Return (x, y) of the center of cell containing provided text 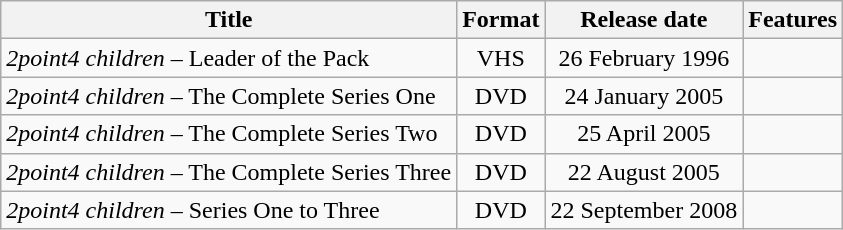
2point4 children – The Complete Series One (229, 96)
2point4 children – Leader of the Pack (229, 58)
24 January 2005 (644, 96)
2point4 children – The Complete Series Two (229, 134)
2point4 children – The Complete Series Three (229, 172)
25 April 2005 (644, 134)
2point4 children – Series One to Three (229, 210)
Features (793, 20)
26 February 1996 (644, 58)
Release date (644, 20)
22 August 2005 (644, 172)
Format (501, 20)
22 September 2008 (644, 210)
VHS (501, 58)
Title (229, 20)
